From the cell containing the given text, extract its center point as [x, y] coordinate. 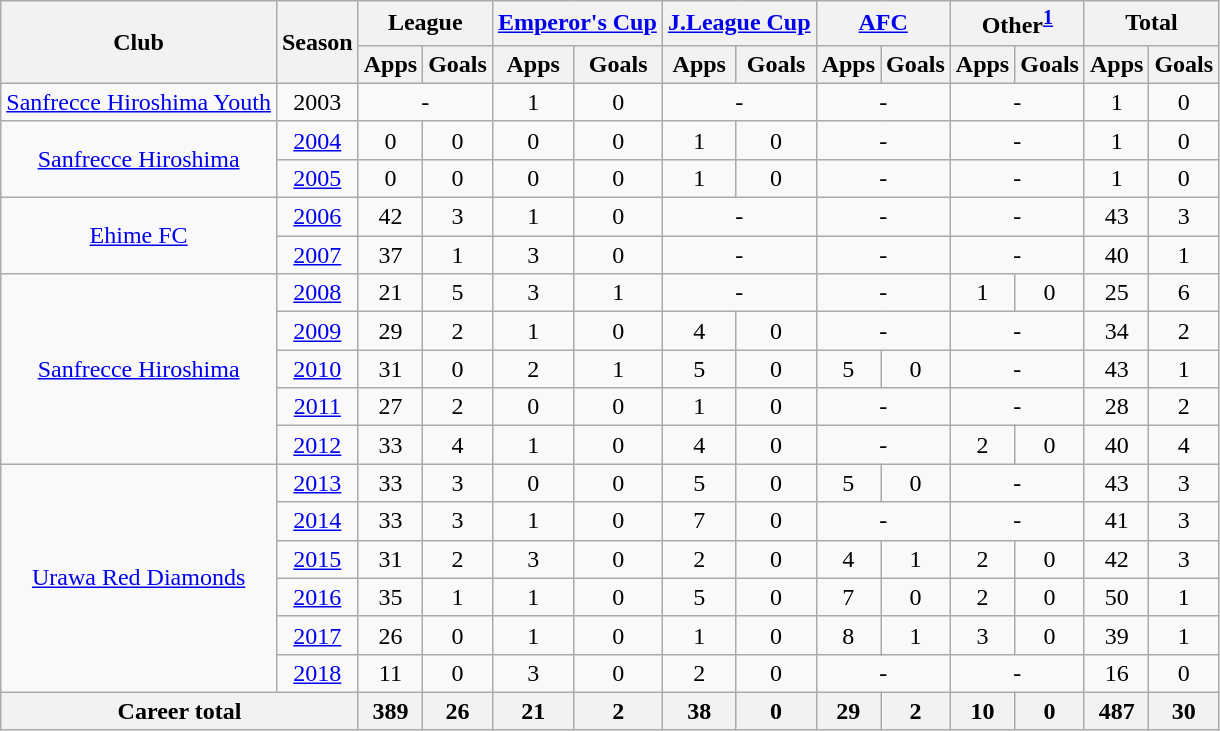
30 [1184, 711]
2014 [317, 521]
38 [699, 711]
2010 [317, 369]
16 [1116, 673]
2004 [317, 140]
Season [317, 42]
2006 [317, 217]
2013 [317, 483]
Emperor's Cup [577, 24]
389 [390, 711]
League [425, 24]
Sanfrecce Hiroshima Youth [139, 102]
8 [848, 635]
487 [1116, 711]
28 [1116, 407]
Club [139, 42]
25 [1116, 293]
2018 [317, 673]
34 [1116, 331]
2008 [317, 293]
AFC [883, 24]
10 [982, 711]
6 [1184, 293]
37 [390, 255]
2011 [317, 407]
41 [1116, 521]
2016 [317, 597]
2015 [317, 559]
2003 [317, 102]
Ehime FC [139, 236]
Urawa Red Diamonds [139, 578]
39 [1116, 635]
50 [1116, 597]
27 [390, 407]
Total [1151, 24]
2012 [317, 445]
2009 [317, 331]
J.League Cup [739, 24]
2007 [317, 255]
35 [390, 597]
2017 [317, 635]
Other1 [1017, 24]
11 [390, 673]
2005 [317, 178]
Career total [180, 711]
